Return (X, Y) of the center of cell containing provided text 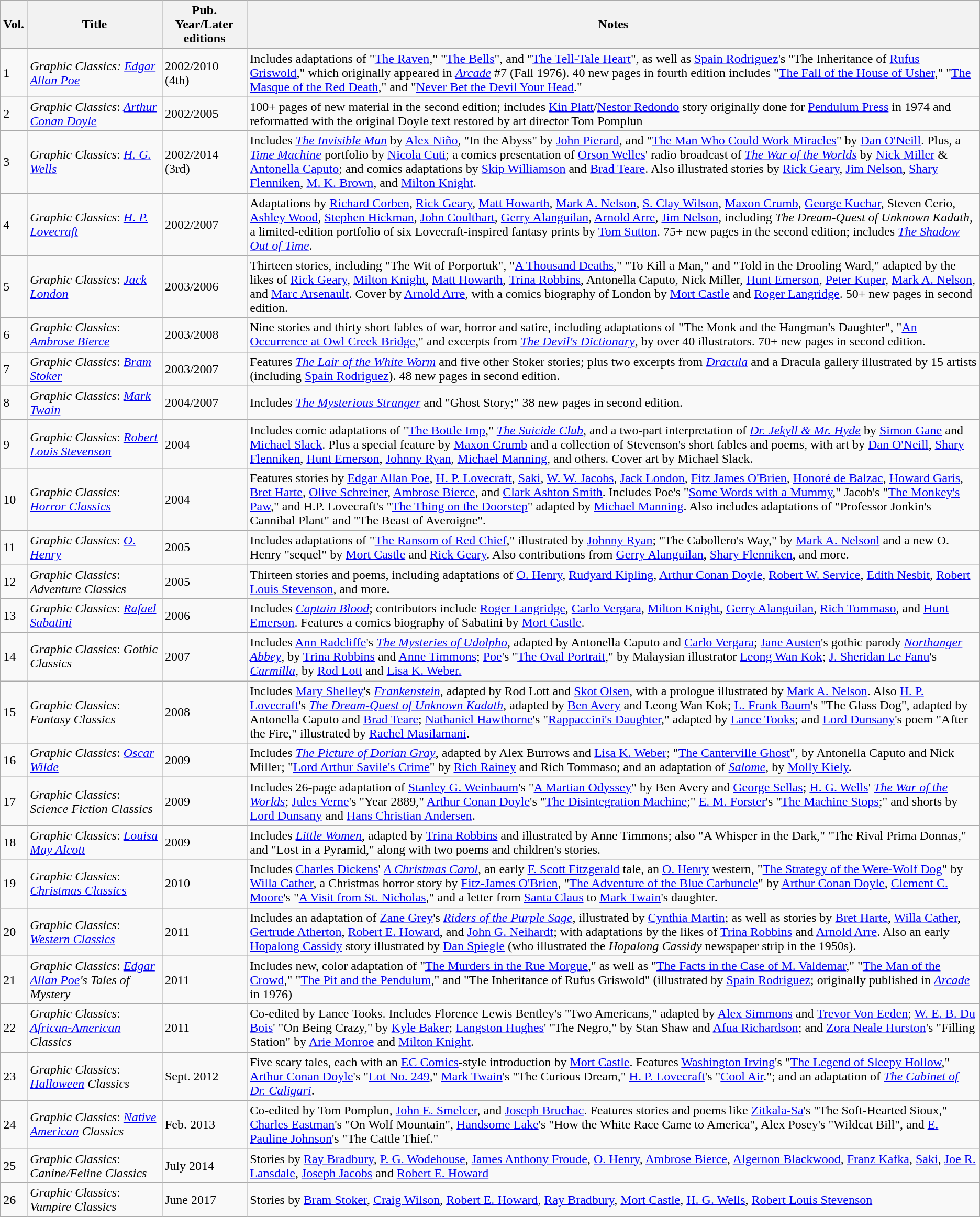
Graphic Classics: Edgar Allan Poe's Tales of Mystery (95, 980)
Graphic Classics: Science Fiction Classics (95, 801)
2002/2005 (204, 114)
19 (14, 884)
Graphic Classics: Christmas Classics (95, 884)
5 (14, 287)
Graphic Classics: Robert Louis Stevenson (95, 444)
18 (14, 843)
Feb. 2013 (204, 1124)
22 (14, 1028)
21 (14, 980)
2002/2010 (4th) (204, 73)
Graphic Classics: Jack London (95, 287)
4 (14, 224)
Graphic Classics: Native American Classics (95, 1124)
Includes The Mysterious Stranger and "Ghost Story;" 38 new pages in second edition. (614, 403)
Notes (614, 25)
Graphic Classics: H. P. Lovecraft (95, 224)
16 (14, 760)
Graphic Classics: Gothic Classics (95, 657)
3 (14, 162)
14 (14, 657)
Graphic Classics: O. Henry (95, 548)
11 (14, 548)
Graphic Classics: Edgar Allan Poe (95, 73)
2010 (204, 884)
2002/2014 (3rd) (204, 162)
Graphic Classics: Ambrose Bierce (95, 335)
June 2017 (204, 1200)
17 (14, 801)
26 (14, 1200)
Graphic Classics: Canine/Feline Classics (95, 1165)
Graphic Classics: Oscar Wilde (95, 760)
Graphic Classics: Horror Classics (95, 499)
8 (14, 403)
Stories by Bram Stoker, Craig Wilson, Robert E. Howard, Ray Bradbury, Mort Castle, H. G. Wells, Robert Louis Stevenson (614, 1200)
Graphic Classics: Vampire Classics (95, 1200)
2003/2006 (204, 287)
Graphic Classics: Bram Stoker (95, 369)
Vol. (14, 25)
6 (14, 335)
Pub. Year/Later editions (204, 25)
2003/2007 (204, 369)
Graphic Classics: Halloween Classics (95, 1076)
7 (14, 369)
2003/2008 (204, 335)
2 (14, 114)
Graphic Classics: Mark Twain (95, 403)
2004/2007 (204, 403)
25 (14, 1165)
Graphic Classics: Arthur Conan Doyle (95, 114)
9 (14, 444)
15 (14, 712)
2008 (204, 712)
2002/2007 (204, 224)
20 (14, 932)
2007 (204, 657)
12 (14, 581)
Graphic Classics: Adventure Classics (95, 581)
Graphic Classics: Western Classics (95, 932)
13 (14, 616)
Sept. 2012 (204, 1076)
Graphic Classics: Fantasy Classics (95, 712)
2006 (204, 616)
23 (14, 1076)
Title (95, 25)
Graphic Classics: African-American Classics (95, 1028)
July 2014 (204, 1165)
24 (14, 1124)
Graphic Classics: Louisa May Alcott (95, 843)
Graphic Classics: H. G. Wells (95, 162)
Graphic Classics: Rafael Sabatini (95, 616)
10 (14, 499)
1 (14, 73)
